Detect which cell encompasses the target text, then output its [x, y] center coordinate. 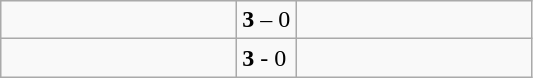
3 - 0 [266, 58]
3 – 0 [266, 20]
